Return (x, y) of the center of cell containing provided text 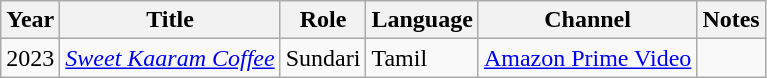
Role (323, 20)
Title (170, 20)
Sundari (323, 58)
Year (30, 20)
Tamil (422, 58)
Channel (587, 20)
Sweet Kaaram Coffee (170, 58)
Notes (731, 20)
Amazon Prime Video (587, 58)
2023 (30, 58)
Language (422, 20)
